Identify which cell holds the provided text, then report its [x, y] central coordinate. 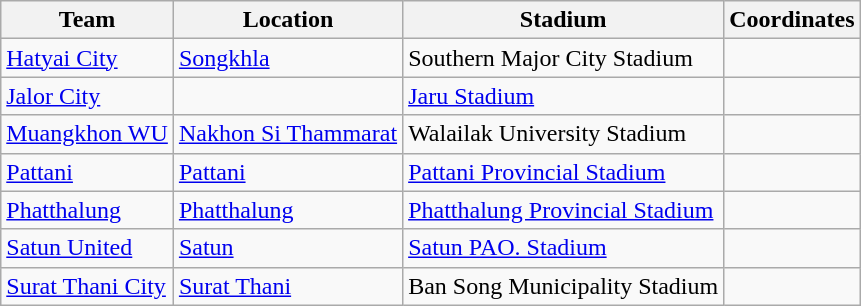
Southern Major City Stadium [564, 58]
Jaru Stadium [564, 96]
Songkhla [288, 58]
Surat Thani City [88, 286]
Satun PAO. Stadium [564, 248]
Muangkhon WU [88, 134]
Pattani Provincial Stadium [564, 172]
Location [288, 20]
Surat Thani [288, 286]
Stadium [564, 20]
Satun United [88, 248]
Phatthalung Provincial Stadium [564, 210]
Walailak University Stadium [564, 134]
Nakhon Si Thammarat [288, 134]
Satun [288, 248]
Hatyai City [88, 58]
Jalor City [88, 96]
Ban Song Municipality Stadium [564, 286]
Team [88, 20]
Coordinates [792, 20]
